Provide the (x, y) coordinate of the cell's center where the given text is located.  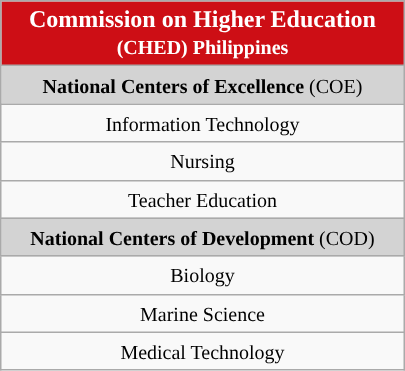
Commission on Higher Education (CHED) Philippines (203, 34)
Medical Technology (203, 351)
Marine Science (203, 313)
National Centers of Excellence (COE) (203, 85)
National Centers of Development (COD) (203, 237)
Teacher Education (203, 199)
Information Technology (203, 123)
Nursing (203, 161)
Biology (203, 275)
